Provide the [X, Y] coordinate of the cell's center where the given text is located.  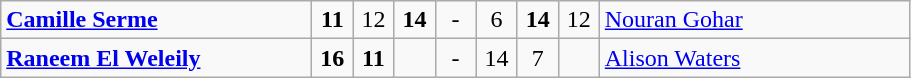
Camille Serme [156, 20]
16 [332, 58]
7 [538, 58]
Raneem El Weleily [156, 58]
Nouran Gohar [754, 20]
Alison Waters [754, 58]
6 [496, 20]
